Return (X, Y) of the center of cell containing provided text 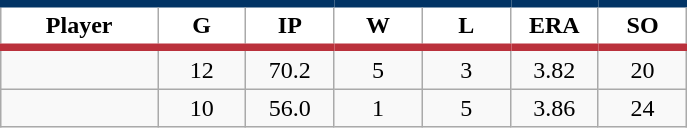
3.86 (554, 108)
L (466, 26)
3.82 (554, 68)
1 (378, 108)
ERA (554, 26)
10 (202, 108)
Player (80, 26)
12 (202, 68)
24 (642, 108)
70.2 (290, 68)
SO (642, 26)
56.0 (290, 108)
3 (466, 68)
20 (642, 68)
W (378, 26)
IP (290, 26)
G (202, 26)
